Locate the cell with the specified text and output its [X, Y] center coordinate. 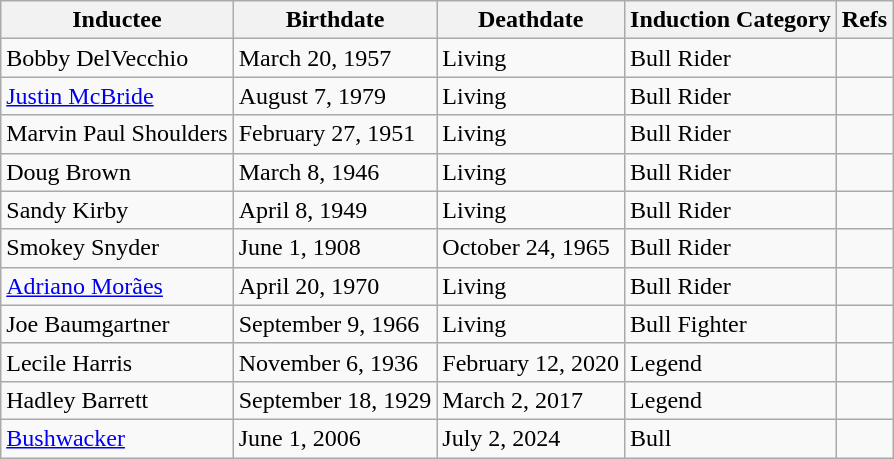
Induction Category [731, 20]
Adriano Morães [117, 286]
November 6, 1936 [335, 362]
Doug Brown [117, 172]
April 20, 1970 [335, 286]
Sandy Kirby [117, 210]
Smokey Snyder [117, 248]
March 8, 1946 [335, 172]
September 18, 1929 [335, 400]
Bull [731, 438]
September 9, 1966 [335, 324]
April 8, 1949 [335, 210]
July 2, 2024 [531, 438]
Refs [864, 20]
June 1, 1908 [335, 248]
March 20, 1957 [335, 58]
Bobby DelVecchio [117, 58]
Bushwacker [117, 438]
February 27, 1951 [335, 134]
Bull Fighter [731, 324]
Inductee [117, 20]
March 2, 2017 [531, 400]
Justin McBride [117, 96]
Marvin Paul Shoulders [117, 134]
Lecile Harris [117, 362]
February 12, 2020 [531, 362]
Birthdate [335, 20]
Hadley Barrett [117, 400]
June 1, 2006 [335, 438]
August 7, 1979 [335, 96]
Deathdate [531, 20]
Joe Baumgartner [117, 324]
October 24, 1965 [531, 248]
